Provide the (x, y) coordinate of the cell's center where the given text is located.  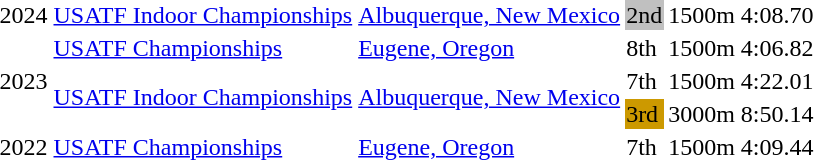
7th (644, 81)
USATF Championships (203, 48)
3000m (702, 114)
2nd (644, 15)
Eugene, Oregon (490, 48)
8th (644, 48)
3rd (644, 114)
